Detect which cell encompasses the target text, then output its [x, y] center coordinate. 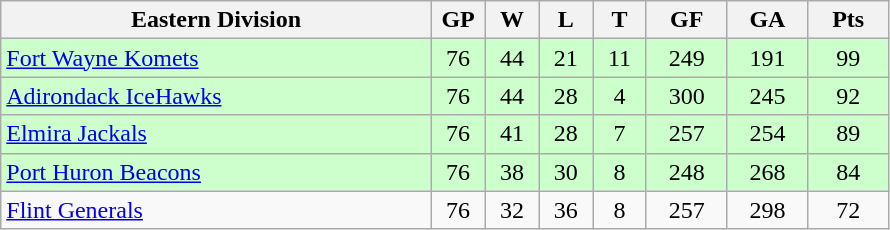
268 [768, 172]
Eastern Division [216, 20]
L [566, 20]
191 [768, 58]
99 [848, 58]
GF [686, 20]
72 [848, 210]
Pts [848, 20]
38 [512, 172]
11 [620, 58]
GA [768, 20]
W [512, 20]
T [620, 20]
41 [512, 134]
298 [768, 210]
Fort Wayne Komets [216, 58]
84 [848, 172]
245 [768, 96]
254 [768, 134]
7 [620, 134]
36 [566, 210]
92 [848, 96]
4 [620, 96]
89 [848, 134]
30 [566, 172]
Adirondack IceHawks [216, 96]
32 [512, 210]
Port Huron Beacons [216, 172]
21 [566, 58]
Flint Generals [216, 210]
248 [686, 172]
Elmira Jackals [216, 134]
300 [686, 96]
GP [458, 20]
249 [686, 58]
